Find where the given text appears and provide that cell's center as [x, y] coordinate. 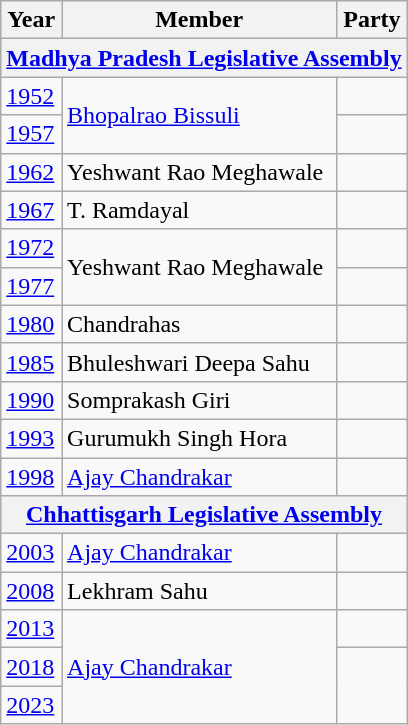
1952 [32, 96]
2023 [32, 705]
2003 [32, 553]
1967 [32, 210]
1985 [32, 362]
Madhya Pradesh Legislative Assembly [204, 58]
1977 [32, 286]
1998 [32, 477]
1990 [32, 400]
1962 [32, 172]
2013 [32, 629]
Gurumukh Singh Hora [200, 438]
T. Ramdayal [200, 210]
Party [372, 20]
1972 [32, 248]
1993 [32, 438]
Somprakash Giri [200, 400]
1980 [32, 324]
Bhuleshwari Deepa Sahu [200, 362]
Chandrahas [200, 324]
Year [32, 20]
2018 [32, 667]
2008 [32, 591]
1957 [32, 134]
Member [200, 20]
Chhattisgarh Legislative Assembly [204, 515]
Lekhram Sahu [200, 591]
Bhopalrao Bissuli [200, 115]
